From the cell containing the given text, extract its center point as [X, Y] coordinate. 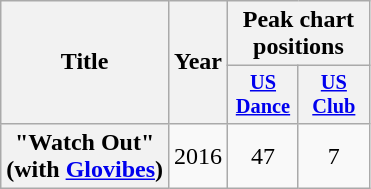
"Watch Out"(with Glovibes) [85, 156]
USDance [264, 95]
Year [198, 62]
Peak chart positions [299, 34]
7 [334, 156]
2016 [198, 156]
Title [85, 62]
USClub [334, 95]
47 [264, 156]
